Extract the (X, Y) coordinate from the center of the cell holding the provided text.  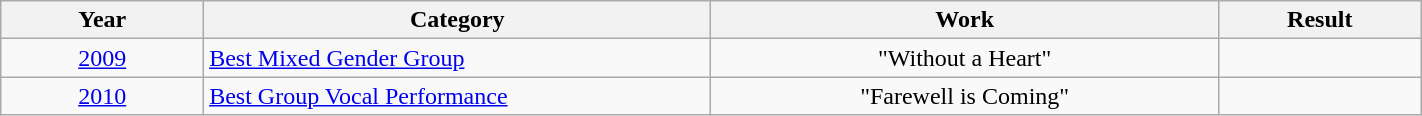
"Farewell is Coming" (964, 96)
Category (458, 20)
Best Mixed Gender Group (458, 58)
"Without a Heart" (964, 58)
Best Group Vocal Performance (458, 96)
Result (1320, 20)
Work (964, 20)
2010 (102, 96)
Year (102, 20)
2009 (102, 58)
